Locate the cell with the specified text and output its (x, y) center coordinate. 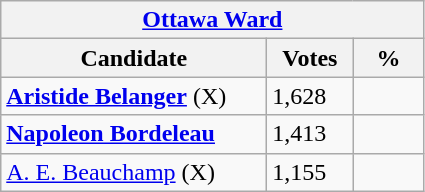
Aristide Belanger (X) (134, 96)
Ottawa Ward (212, 20)
% (388, 58)
1,155 (310, 172)
Votes (310, 58)
Candidate (134, 58)
1,628 (310, 96)
A. E. Beauchamp (X) (134, 172)
Napoleon Bordeleau (134, 134)
1,413 (310, 134)
